Determine the [x, y] coordinate at the center of the cell enclosing the given text.  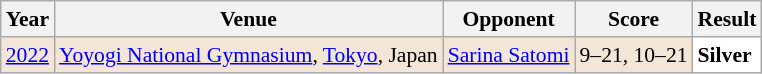
Score [633, 19]
Result [728, 19]
Sarina Satomi [509, 55]
Silver [728, 55]
Year [28, 19]
2022 [28, 55]
9–21, 10–21 [633, 55]
Yoyogi National Gymnasium, Tokyo, Japan [248, 55]
Venue [248, 19]
Opponent [509, 19]
